Output the (x, y) coordinate of the center of the cell containing the given text.  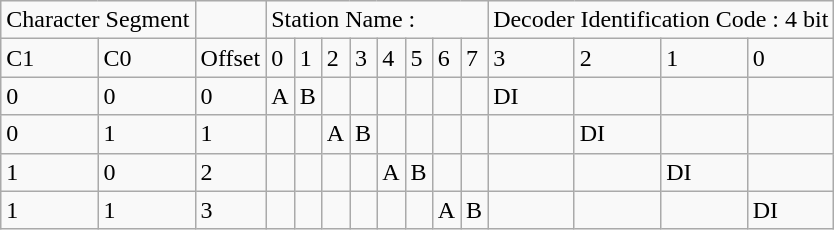
Character Segment (98, 20)
6 (446, 58)
Station Name : (377, 20)
C1 (50, 58)
7 (474, 58)
Decoder Identification Code : 4 bit (661, 20)
4 (391, 58)
C0 (146, 58)
Offset (230, 58)
5 (418, 58)
